Return the [X, Y] coordinate for the center point of the cell that contains the specified text.  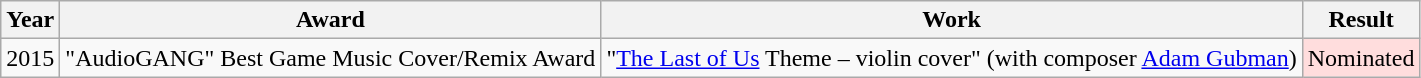
"AudioGANG" Best Game Music Cover/Remix Award [330, 58]
Award [330, 20]
Nominated [1361, 58]
Result [1361, 20]
Work [952, 20]
2015 [30, 58]
Year [30, 20]
"The Last of Us Theme – violin cover" (with composer Adam Gubman) [952, 58]
